Return [x, y] of the center of cell containing provided text 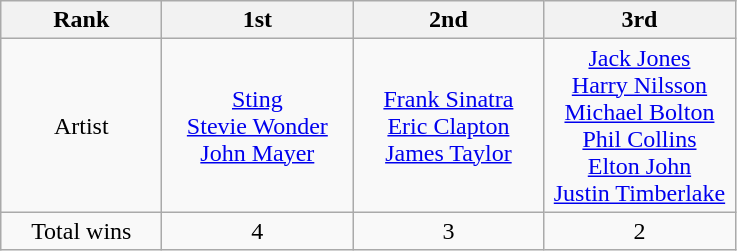
3rd [640, 20]
4 [258, 231]
Rank [82, 20]
2nd [448, 20]
2 [640, 231]
Total wins [82, 231]
Frank SinatraEric ClaptonJames Taylor [448, 126]
StingStevie WonderJohn Mayer [258, 126]
1st [258, 20]
3 [448, 231]
Jack JonesHarry NilssonMichael BoltonPhil CollinsElton JohnJustin Timberlake [640, 126]
Artist [82, 126]
